From the cell containing the given text, extract its center point as [X, Y] coordinate. 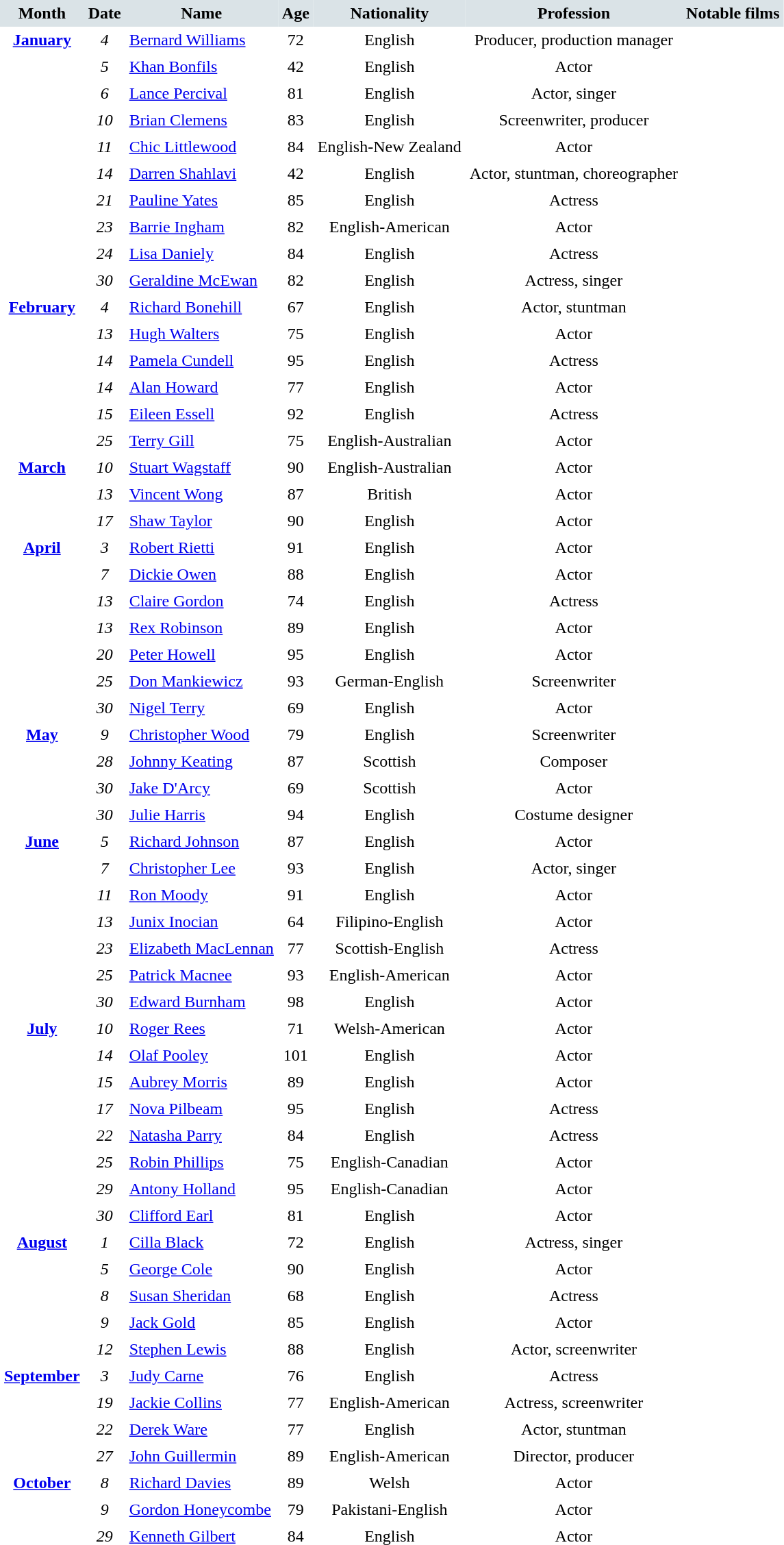
Nova Pilbeam [201, 1109]
Junix Inocian [201, 922]
Alan Howard [201, 388]
Aubrey Morris [201, 1083]
Patrick Macnee [201, 976]
Susan Sheridan [201, 1296]
Jackie Collins [201, 1403]
67 [296, 307]
Julie Harris [201, 815]
Dickie Owen [201, 574]
Eileen Essell [201, 414]
Christopher Wood [201, 734]
Brian Clemens [201, 121]
68 [296, 1296]
Screenwriter, producer [574, 121]
Robert Rietti [201, 548]
Lisa Daniely [201, 254]
October [42, 1496]
Actor, screenwriter [574, 1350]
Richard Bonehill [201, 307]
Richard Davies [201, 1483]
76 [296, 1376]
Clifford Earl [201, 1215]
Scottish-English [390, 948]
George Cole [201, 1269]
Name [201, 14]
Shaw Taylor [201, 521]
Elizabeth MacLennan [201, 948]
64 [296, 922]
Edward Burnham [201, 1002]
29 [105, 1189]
Antony Holland [201, 1189]
Director, producer [574, 1457]
101 [296, 1055]
12 [105, 1350]
92 [296, 414]
Nationality [390, 14]
20 [105, 655]
German-English [390, 681]
July [42, 1122]
Age [296, 14]
6 [105, 93]
Natasha Parry [201, 1136]
Nigel Terry [201, 708]
February [42, 374]
83 [296, 121]
Judy Carne [201, 1376]
Roger Rees [201, 1029]
Don Mankiewicz [201, 681]
Composer [574, 762]
Pakistani-English [390, 1510]
Actor, stuntman, choreographer [574, 174]
Darren Shahlavi [201, 174]
Welsh [390, 1483]
Jake D'Arcy [201, 788]
Geraldine McEwan [201, 281]
Vincent Wong [201, 495]
Month [42, 14]
April [42, 628]
Olaf Pooley [201, 1055]
August [42, 1296]
John Guillermin [201, 1457]
Johnny Keating [201, 762]
May [42, 775]
74 [296, 602]
Jack Gold [201, 1322]
21 [105, 200]
English-New Zealand [390, 147]
1 [105, 1243]
Hugh Walters [201, 334]
British [390, 495]
94 [296, 815]
Chic Littlewood [201, 147]
Date [105, 14]
Rex Robinson [201, 628]
Pauline Yates [201, 200]
Profession [574, 14]
Christopher Lee [201, 869]
71 [296, 1029]
Bernard Williams [201, 40]
Ron Moody [201, 895]
Robin Phillips [201, 1162]
September [42, 1416]
27 [105, 1457]
Richard Johnson [201, 841]
Costume designer [574, 815]
Actress, screenwriter [574, 1403]
June [42, 922]
Claire Gordon [201, 602]
Gordon Honeycombe [201, 1510]
Lance Percival [201, 93]
March [42, 481]
Terry Gill [201, 441]
19 [105, 1403]
24 [105, 254]
Welsh-American [390, 1029]
Pamela Cundell [201, 360]
Khan Bonfils [201, 67]
98 [296, 1002]
Stuart Wagstaff [201, 467]
Cilla Black [201, 1243]
28 [105, 762]
Barrie Ingham [201, 227]
Derek Ware [201, 1429]
Stephen Lewis [201, 1350]
Notable films [733, 14]
January [42, 160]
Peter Howell [201, 655]
Producer, production manager [574, 40]
Filipino-English [390, 922]
